For the text-containing cell, return its midpoint in (x, y) coordinate format. 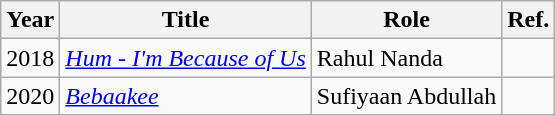
2020 (30, 96)
Year (30, 20)
Role (406, 20)
Title (186, 20)
2018 (30, 58)
Ref. (528, 20)
Bebaakee (186, 96)
Hum - I'm Because of Us (186, 58)
Rahul Nanda (406, 58)
Sufiyaan Abdullah (406, 96)
